Capture the cell that displays the provided text and extract its [X, Y] central coordinate. 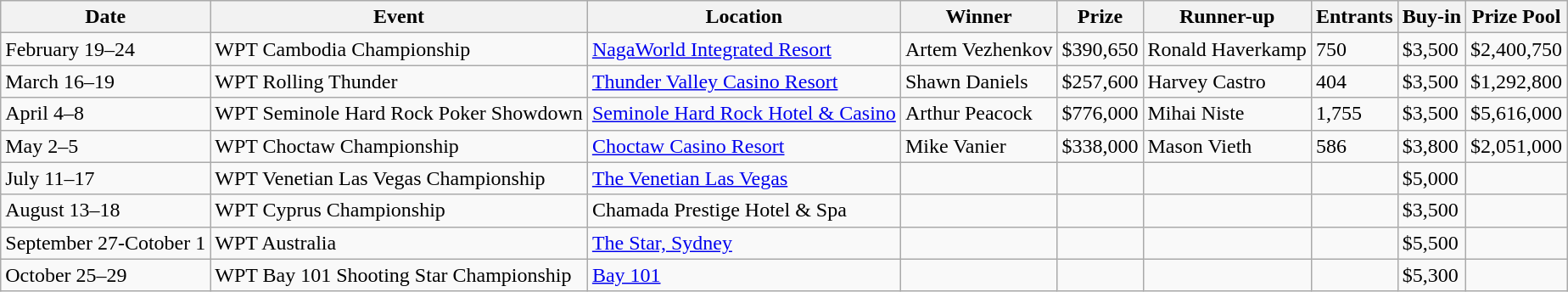
Buy-in [1431, 17]
586 [1354, 146]
WPT Rolling Thunder [399, 81]
$257,600 [1100, 81]
404 [1354, 81]
The Venetian Las Vegas [743, 178]
Arthur Peacock [979, 114]
March 16–19 [105, 81]
$338,000 [1100, 146]
WPT Cambodia Championship [399, 49]
Location [743, 17]
Chamada Prestige Hotel & Spa [743, 211]
Mike Vanier [979, 146]
October 25–29 [105, 275]
April 4–8 [105, 114]
Ronald Haverkamp [1227, 49]
Shawn Daniels [979, 81]
Entrants [1354, 17]
Mason Vieth [1227, 146]
WPT Venetian Las Vegas Championship [399, 178]
WPT Bay 101 Shooting Star Championship [399, 275]
February 19–24 [105, 49]
The Star, Sydney [743, 243]
Mihai Niste [1227, 114]
Event [399, 17]
Seminole Hard Rock Hotel & Casino [743, 114]
WPT Australia [399, 243]
750 [1354, 49]
WPT Choctaw Championship [399, 146]
$776,000 [1100, 114]
$5,500 [1431, 243]
Date [105, 17]
Choctaw Casino Resort [743, 146]
Thunder Valley Casino Resort [743, 81]
WPT Seminole Hard Rock Poker Showdown [399, 114]
Bay 101 [743, 275]
$5,300 [1431, 275]
$3,800 [1431, 146]
September 27-Cotober 1 [105, 243]
$390,650 [1100, 49]
Prize Pool [1517, 17]
May 2–5 [105, 146]
$1,292,800 [1517, 81]
$5,000 [1431, 178]
Winner [979, 17]
$2,400,750 [1517, 49]
Prize [1100, 17]
NagaWorld Integrated Resort [743, 49]
WPT Cyprus Championship [399, 211]
August 13–18 [105, 211]
Artem Vezhenkov [979, 49]
July 11–17 [105, 178]
$5,616,000 [1517, 114]
Harvey Castro [1227, 81]
Runner-up [1227, 17]
1,755 [1354, 114]
$2,051,000 [1517, 146]
